Locate the cell with the specified text and output its (X, Y) center coordinate. 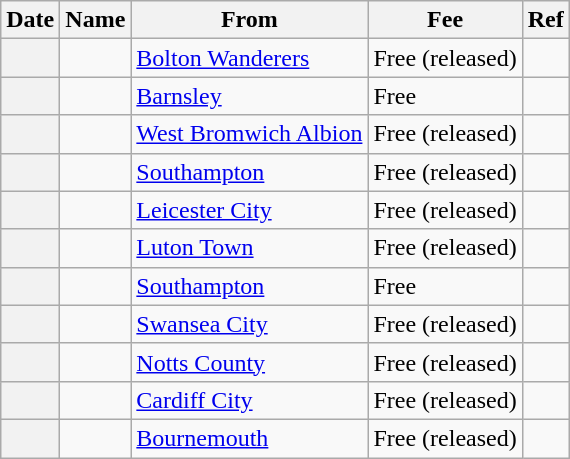
Barnsley (250, 96)
Notts County (250, 362)
West Bromwich Albion (250, 134)
Bolton Wanderers (250, 58)
Cardiff City (250, 400)
Fee (445, 20)
Leicester City (250, 210)
Name (96, 20)
From (250, 20)
Date (30, 20)
Luton Town (250, 248)
Bournemouth (250, 438)
Ref (546, 20)
Swansea City (250, 324)
